Return [X, Y] of the center of cell containing provided text 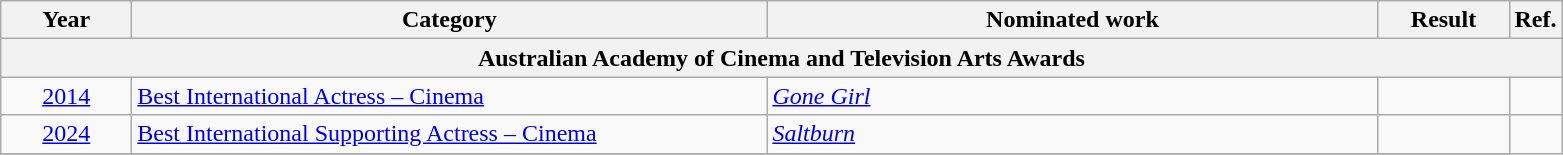
Year [66, 20]
Nominated work [1072, 20]
Best International Supporting Actress – Cinema [450, 134]
Category [450, 20]
Saltburn [1072, 134]
Australian Academy of Cinema and Television Arts Awards [782, 58]
2024 [66, 134]
Result [1444, 20]
Ref. [1536, 20]
Gone Girl [1072, 96]
Best International Actress – Cinema [450, 96]
2014 [66, 96]
